Provide the (x, y) coordinate of the cell's center where the given text is located.  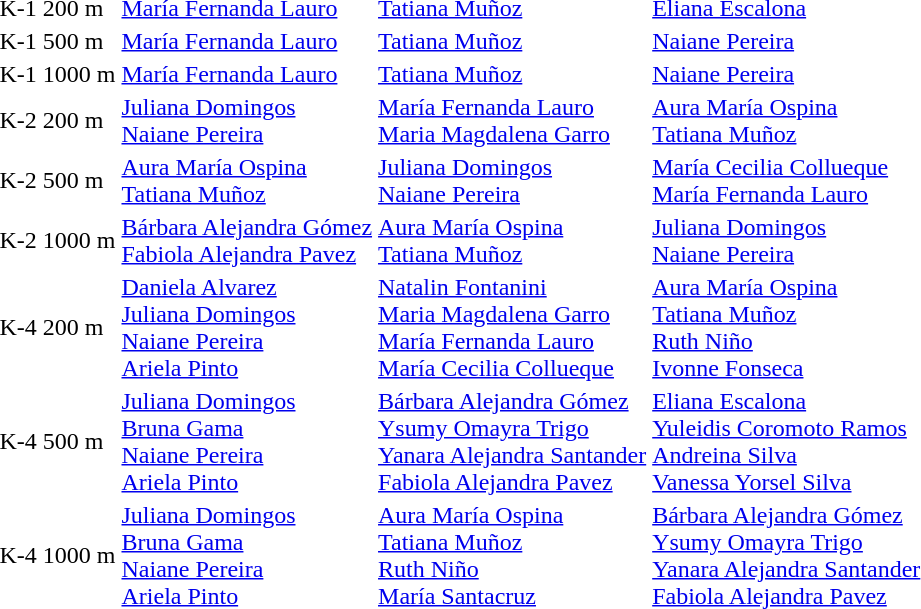
Bárbara Alejandra GómezYsumy Omayra TrigoYanara Alejandra SantanderFabiola Alejandra Pavez (512, 442)
Natalin FontaniniMaria Magdalena GarroMaría Fernanda LauroMaría Cecilia Collueque (512, 328)
Juliana DomingosBruna GamaNaiane PereiraAriela Pinto (247, 442)
María Fernanda LauroMaria Magdalena Garro (512, 120)
Bárbara Alejandra GómezFabiola Alejandra Pavez (247, 240)
Daniela AlvarezJuliana DomingosNaiane PereiraAriela Pinto (247, 328)
